Scan for the cell matching the given text and deliver its [x, y] coordinate at center. 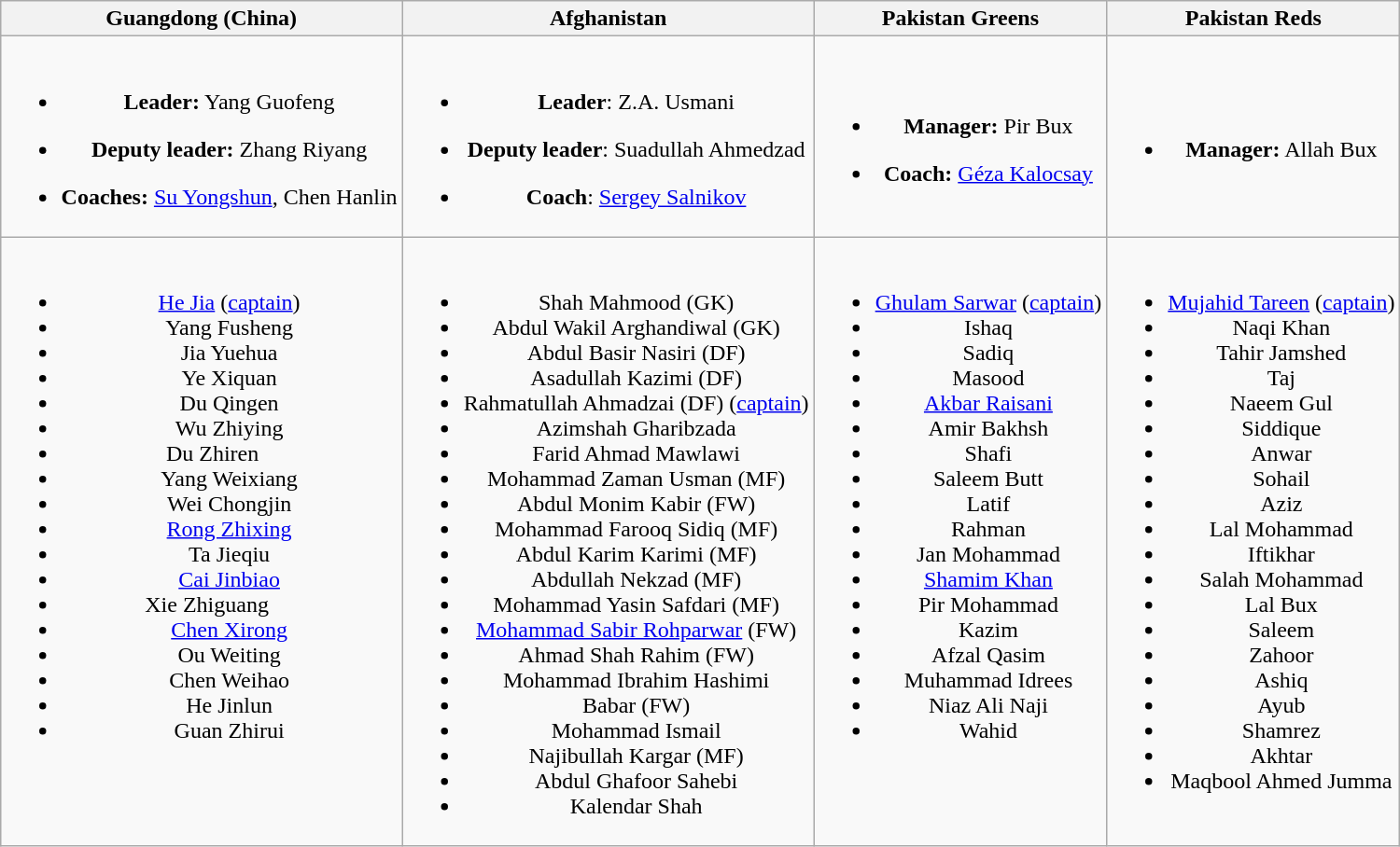
Manager: Allah Bux [1253, 136]
Afghanistan [609, 19]
Leader: Z.A. UsmaniDeputy leader: Suadullah AhmedzadCoach: Sergey Salnikov [609, 136]
Pakistan Reds [1253, 19]
Manager: Pir BuxCoach: Géza Kalocsay [960, 136]
Leader: Yang GuofengDeputy leader: Zhang RiyangCoaches: Su Yongshun, Chen Hanlin [202, 136]
Guangdong (China) [202, 19]
Pakistan Greens [960, 19]
